Scan for the cell matching the given text and deliver its [X, Y] coordinate at center. 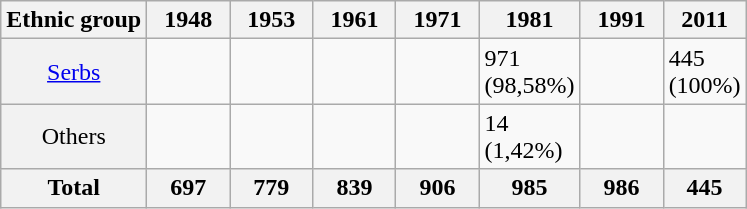
1961 [354, 20]
779 [272, 188]
1971 [438, 20]
1953 [272, 20]
Serbs [74, 72]
445(100%) [704, 72]
Others [74, 136]
971 (98,58%) [530, 72]
Total [74, 188]
985 [530, 188]
839 [354, 188]
445 [704, 188]
14 (1,42%) [530, 136]
2011 [704, 20]
1948 [188, 20]
Ethnic group [74, 20]
986 [622, 188]
1991 [622, 20]
1981 [530, 20]
697 [188, 188]
906 [438, 188]
